Output the (X, Y) coordinate of the center of the cell containing the given text.  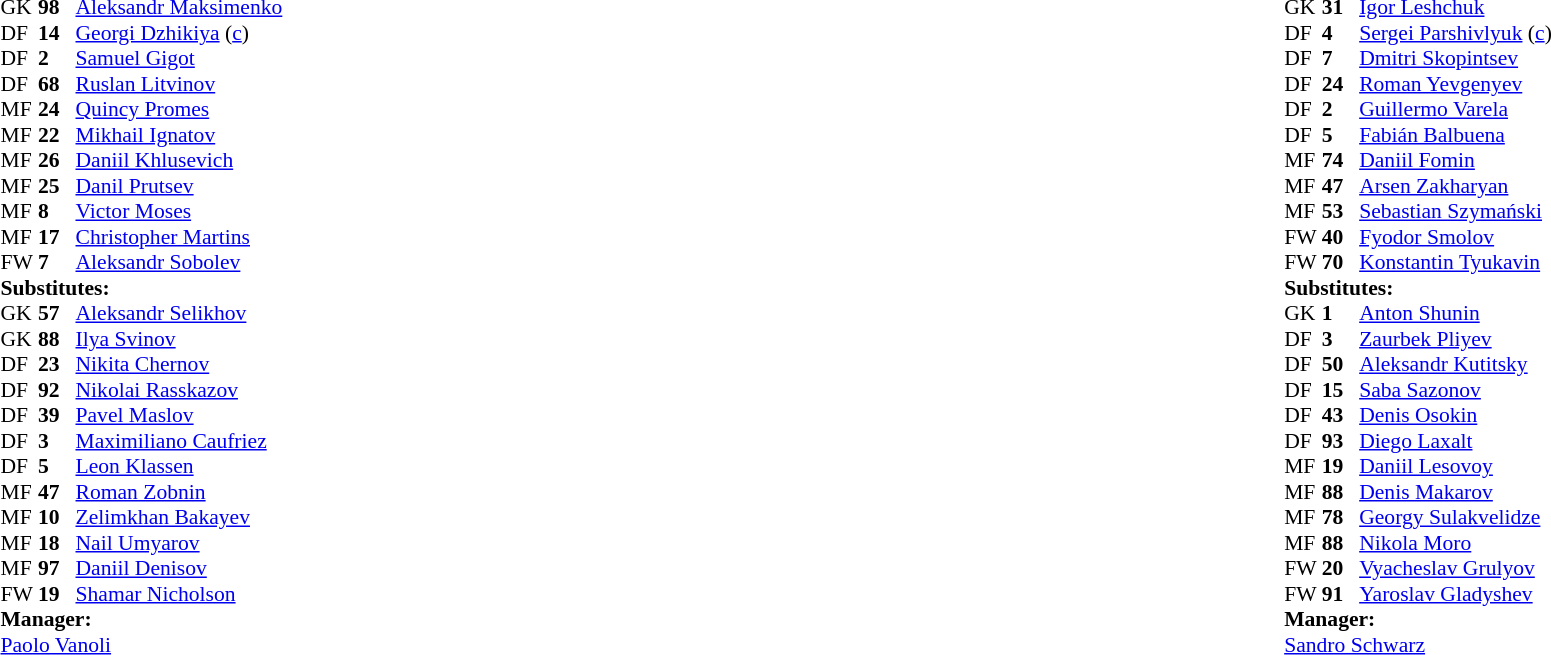
92 (57, 390)
Pavel Maslov (180, 415)
20 (1341, 569)
25 (57, 186)
Georgi Dzhikiya (c) (180, 33)
Maximiliano Caufriez (180, 441)
Nikolai Rasskazov (180, 390)
Ilya Svinov (180, 339)
57 (57, 313)
Roman Zobnin (180, 492)
Leon Klassen (180, 467)
40 (1341, 237)
Danil Prutsev (180, 186)
15 (1341, 390)
Ruslan Litvinov (180, 84)
8 (57, 211)
50 (1341, 365)
39 (57, 415)
Christopher Martins (180, 237)
43 (1341, 415)
Nikita Chernov (180, 365)
22 (57, 135)
Quincy Promes (180, 109)
Substitutes: (141, 288)
78 (1341, 517)
Nail Umyarov (180, 543)
74 (1341, 161)
26 (57, 161)
1 (1341, 313)
Samuel Gigot (180, 59)
14 (57, 33)
Manager: (141, 619)
Shamar Nicholson (180, 594)
Victor Moses (180, 211)
Daniil Denisov (180, 569)
91 (1341, 594)
68 (57, 84)
Aleksandr Sobolev (180, 263)
Daniil Khlusevich (180, 161)
70 (1341, 263)
23 (57, 365)
10 (57, 517)
53 (1341, 211)
97 (57, 569)
Aleksandr Selikhov (180, 313)
Mikhail Ignatov (180, 135)
18 (57, 543)
93 (1341, 441)
Zelimkhan Bakayev (180, 517)
17 (57, 237)
4 (1341, 33)
